Locate the cell with the specified text and output its [x, y] center coordinate. 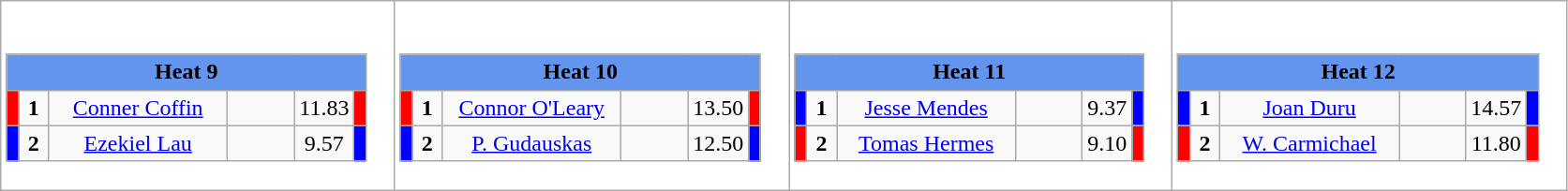
Heat 9 [186, 72]
Ezekiel Lau [139, 143]
12.50 [718, 143]
P. Gudauskas [532, 143]
11.80 [1496, 143]
Tomas Hermes [926, 143]
Heat 11 1 Jesse Mendes 9.37 2 Tomas Hermes 9.10 [980, 95]
Heat 12 [1358, 72]
Heat 9 1 Conner Coffin 11.83 2 Ezekiel Lau 9.57 [198, 95]
11.83 [324, 108]
Joan Duru [1310, 108]
Connor O'Leary [532, 108]
Jesse Mendes [926, 108]
Heat 10 1 Connor O'Leary 13.50 2 P. Gudauskas 12.50 [592, 95]
Heat 10 [580, 72]
14.57 [1496, 108]
13.50 [718, 108]
9.57 [324, 143]
Heat 11 [969, 72]
9.37 [1108, 108]
W. Carmichael [1310, 143]
Heat 12 1 Joan Duru 14.57 2 W. Carmichael 11.80 [1370, 95]
Conner Coffin [139, 108]
9.10 [1108, 143]
